For the text-containing cell, return its midpoint in [X, Y] coordinate format. 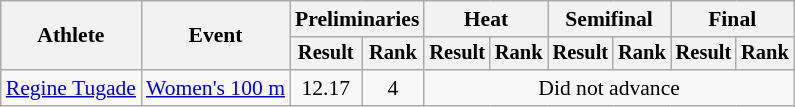
Women's 100 m [216, 88]
Regine Tugade [71, 88]
Heat [486, 19]
4 [394, 88]
Semifinal [610, 19]
Event [216, 36]
Preliminaries [357, 19]
12.17 [326, 88]
Final [732, 19]
Athlete [71, 36]
Did not advance [608, 88]
